Return [X, Y] of the center of cell containing provided text 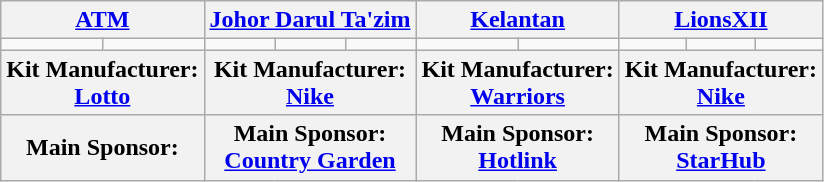
Main Sponsor: StarHub [720, 148]
Johor Darul Ta'zim [310, 20]
Kelantan [518, 20]
Main Sponsor: [102, 148]
Main Sponsor: Hotlink [518, 148]
ATM [102, 20]
LionsXII [720, 20]
Kit Manufacturer: Warriors [518, 82]
Kit Manufacturer: Lotto [102, 82]
Main Sponsor: Country Garden [310, 148]
